Output the [X, Y] coordinate of the center of the cell containing the given text.  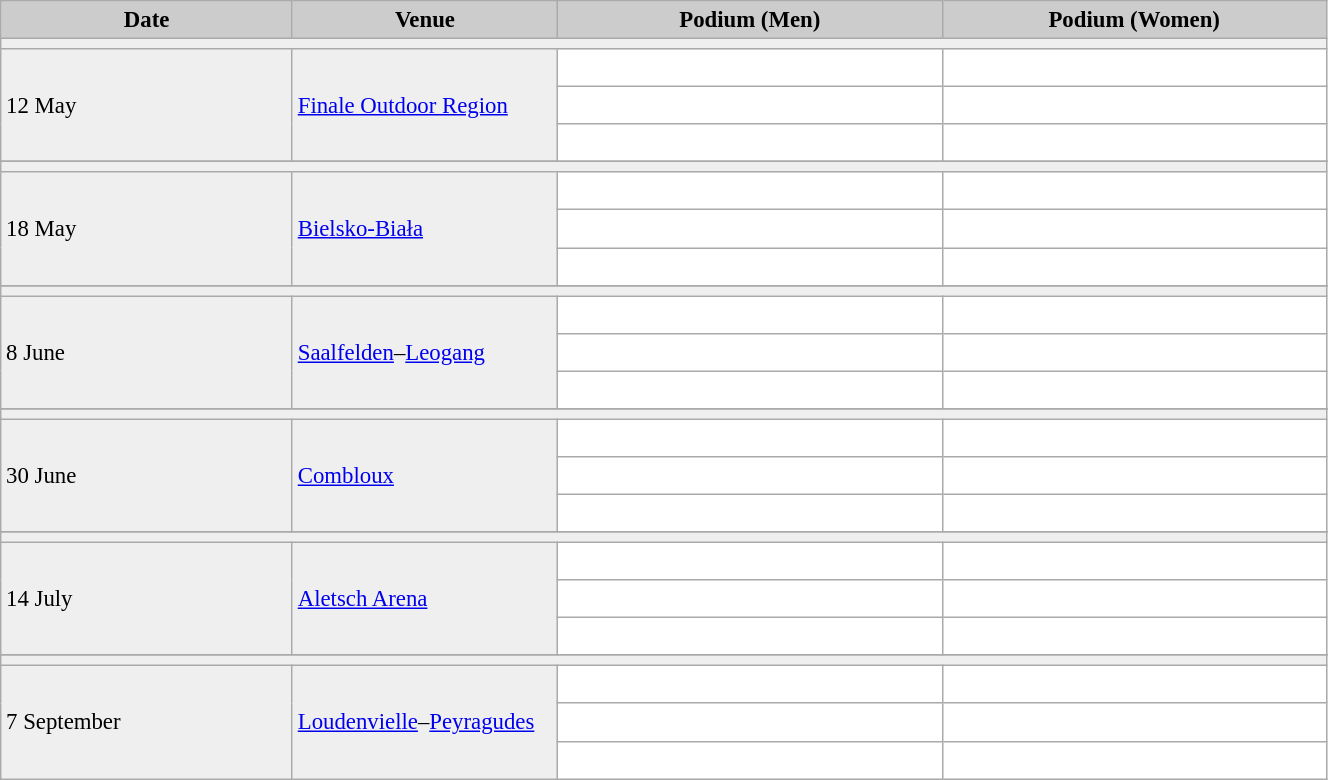
7 September [147, 722]
8 June [147, 352]
Podium (Women) [1134, 20]
12 May [147, 106]
Aletsch Arena [424, 600]
Date [147, 20]
Loudenvielle–Peyragudes [424, 722]
Podium (Men) [750, 20]
Combloux [424, 476]
18 May [147, 228]
30 June [147, 476]
Venue [424, 20]
Bielsko-Biała [424, 228]
14 July [147, 600]
Finale Outdoor Region [424, 106]
Saalfelden–Leogang [424, 352]
